Locate the cell with the specified text and output its [X, Y] center coordinate. 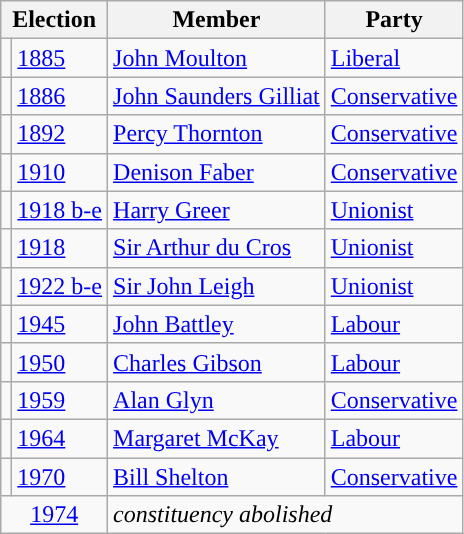
1950 [60, 362]
Alan Glyn [217, 400]
Denison Faber [217, 172]
Sir John Leigh [217, 286]
Charles Gibson [217, 362]
John Moulton [217, 58]
1886 [60, 96]
Member [217, 20]
Harry Greer [217, 210]
John Saunders Gilliat [217, 96]
1910 [60, 172]
1959 [60, 400]
1964 [60, 438]
John Battley [217, 324]
1892 [60, 134]
Margaret McKay [217, 438]
Sir Arthur du Cros [217, 248]
1922 b-e [60, 286]
1885 [60, 58]
1945 [60, 324]
Election [54, 20]
1970 [60, 477]
1918 b-e [60, 210]
1974 [54, 515]
Bill Shelton [217, 477]
1918 [60, 248]
Liberal [394, 58]
constituency abolished [286, 515]
Percy Thornton [217, 134]
Party [394, 20]
